Detect which cell encompasses the target text, then output its (x, y) center coordinate. 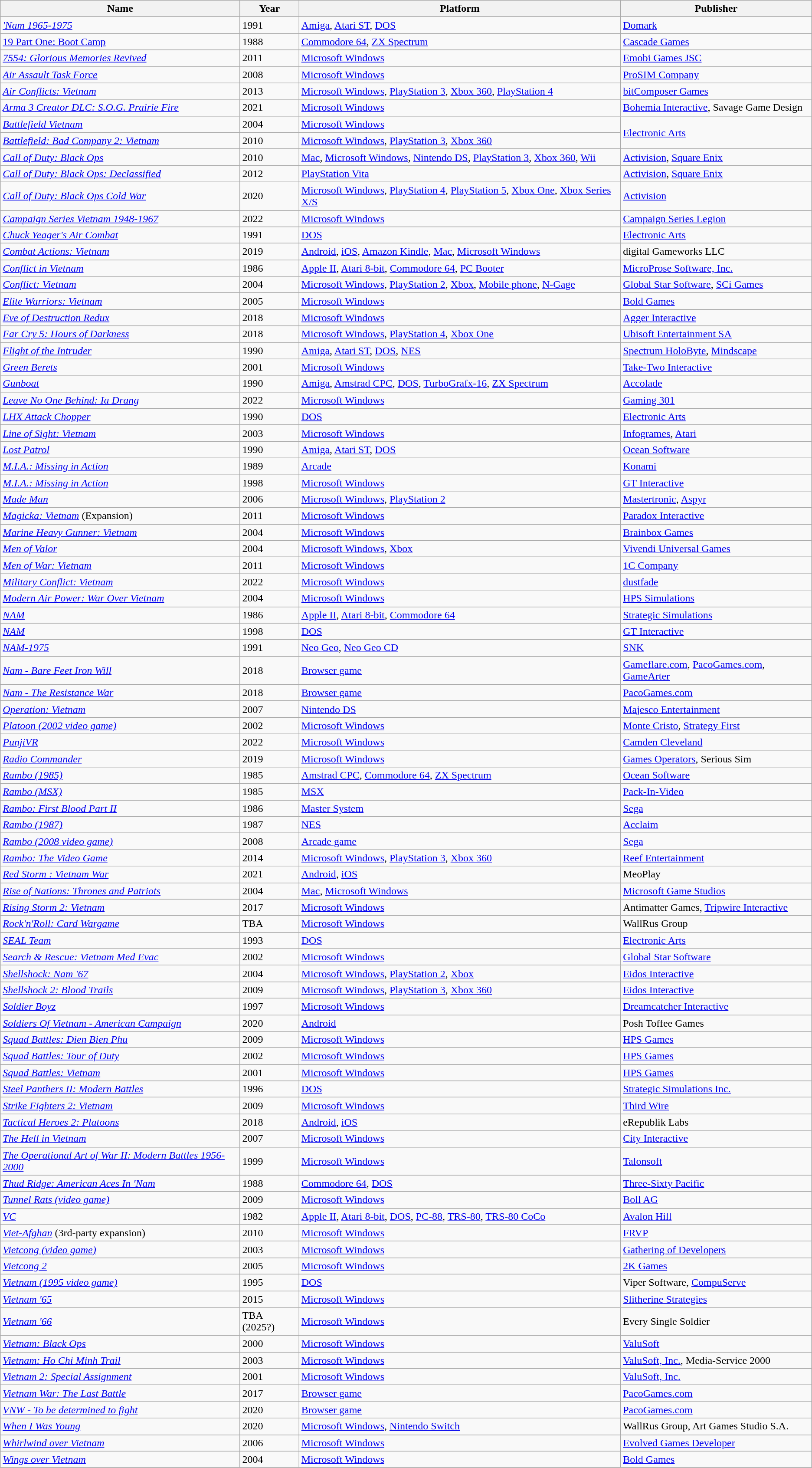
Lost Patrol (120, 450)
Arcade (460, 466)
Vietnam: Ho Chi Minh Trail (120, 1360)
Eve of Destruction Redux (120, 318)
Microsoft Game Studios (717, 891)
PlayStation Vita (460, 174)
Conflict in Vietnam (120, 268)
When I Was Young (120, 1426)
Rambo (1987) (120, 825)
Vivendi Universal Games (717, 549)
ValuSoft, Inc., Media-Service 2000 (717, 1360)
Slitherine Strategies (717, 1299)
Commodore 64, ZX Spectrum (460, 42)
Infogrames, Atari (717, 433)
Accolade (717, 384)
Commodore 64, DOS (460, 1183)
Rambo (MSX) (120, 792)
Call of Duty: Black Ops (120, 157)
Made Man (120, 499)
Modern Air Power: War Over Vietnam (120, 598)
Platoon (2002 video game) (120, 726)
2014 (269, 858)
Call of Duty: Black Ops: Declassified (120, 174)
Talonsoft (717, 1161)
Microsoft Windows, Xbox (460, 549)
Vietnam (1995 video game) (120, 1282)
Monte Cristo, Strategy First (717, 726)
Squad Battles: Dien Bien Phu (120, 1040)
Master System (460, 808)
Radio Commander (120, 759)
Boll AG (717, 1200)
1993 (269, 940)
Conflict: Vietnam (120, 285)
Global Star Software (717, 957)
SEAL Team (120, 940)
Activision (717, 196)
Mastertronic, Aspyr (717, 499)
Red Storm : Vietnam War (120, 874)
WallRus Group, Art Games Studio S.A. (717, 1426)
Reef Entertainment (717, 858)
Whirlwind over Vietnam (120, 1443)
Rise of Nations: Thrones and Patriots (120, 891)
1989 (269, 466)
Vietnam '66 (120, 1322)
2K Games (717, 1266)
Military Conflict: Vietnam (120, 582)
Strategic Simulations (717, 615)
TBA (269, 924)
Rambo (1985) (120, 775)
Three-Sixty Pacific (717, 1183)
Take-Two Interactive (717, 367)
Publisher (717, 9)
Men of War: Vietnam (120, 565)
NAM-1975 (120, 648)
Konami (717, 466)
Posh Toffee Games (717, 1023)
VNW - To be determined to fight (120, 1410)
Vietnam War: The Last Battle (120, 1393)
WallRus Group (717, 924)
Every Single Soldier (717, 1322)
Nintendo DS (460, 709)
2013 (269, 91)
Marine Heavy Gunner: Vietnam (120, 532)
Nam - Bare Feet Iron Will (120, 670)
Vietcong 2 (120, 1266)
Platform (460, 9)
19 Part One: Boot Camp (120, 42)
1997 (269, 1006)
Microsoft Windows, PlayStation 4, Xbox One (460, 334)
Tunnel Rats (video game) (120, 1200)
Rambo: First Blood Part II (120, 808)
1987 (269, 825)
bitComposer Games (717, 91)
Rambo (2008 video game) (120, 841)
7554: Glorious Memories Revived (120, 58)
Tactical Heroes 2: Platoons (120, 1122)
Evolved Games Developer (717, 1443)
Ubisoft Entertainment SA (717, 334)
Emobi Games JSC (717, 58)
Mac, Microsoft Windows (460, 891)
Rambo: The Video Game (120, 858)
Magicka: Vietnam (Expansion) (120, 516)
Majesco Entertainment (717, 709)
Viet-Afghan (3rd-party expansion) (120, 1233)
Squad Battles: Vietnam (120, 1073)
Men of Valor (120, 549)
Microsoft Windows, PlayStation 2, Xbox (460, 973)
MeoPlay (717, 874)
ProSIM Company (717, 75)
Soldier Boyz (120, 1006)
dustfade (717, 582)
Arma 3 Creator DLC: S.O.G. Prairie Fire (120, 108)
Amiga, Amstrad CPC, DOS, TurboGrafx-16, ZX Spectrum (460, 384)
Strike Fighters 2: Vietnam (120, 1106)
Gunboat (120, 384)
Mac, Microsoft Windows, Nintendo DS, PlayStation 3, Xbox 360, Wii (460, 157)
Flight of the Intruder (120, 351)
Third Wire (717, 1106)
TBA (2025?) (269, 1322)
Amiga, Atari ST, DOS, NES (460, 351)
Avalon Hill (717, 1216)
Brainbox Games (717, 532)
Spectrum HoloByte, Mindscape (717, 351)
Soldiers Of Vietnam - American Campaign (120, 1023)
Cascade Games (717, 42)
Apple II, Atari 8-bit, DOS, PC-88, TRS-80, TRS-80 CoCo (460, 1216)
Shellshock: Nam '67 (120, 973)
The Hell in Vietnam (120, 1139)
Strategic Simulations Inc. (717, 1089)
2012 (269, 174)
Bohemia Interactive, Savage Game Design (717, 108)
Operation: Vietnam (120, 709)
Android, iOS, Amazon Kindle, Mac, Microsoft Windows (460, 252)
Neo Geo, Neo Geo CD (460, 648)
Microsoft Windows, Nintendo Switch (460, 1426)
Battlefield: Bad Company 2: Vietnam (120, 141)
Chuck Yeager's Air Combat (120, 235)
Wings over Vietnam (120, 1459)
eRepublik Labs (717, 1122)
ValuSoft (717, 1344)
Amstrad CPC, Commodore 64, ZX Spectrum (460, 775)
Green Berets (120, 367)
Gathering of Developers (717, 1249)
Vietnam: Black Ops (120, 1344)
Campaign Series Legion (717, 218)
Line of Sight: Vietnam (120, 433)
Year (269, 9)
Call of Duty: Black Ops Cold War (120, 196)
Apple II, Atari 8-bit, Commodore 64 (460, 615)
Gaming 301 (717, 400)
Battlefield Vietnam (120, 124)
Agger Interactive (717, 318)
'Nam 1965-1975 (120, 25)
NES (460, 825)
2015 (269, 1299)
Rock'n'Roll: Card Wargame (120, 924)
Paradox Interactive (717, 516)
Vietcong (video game) (120, 1249)
Antimatter Games, Tripwire Interactive (717, 907)
Rising Storm 2: Vietnam (120, 907)
HPS Simulations (717, 598)
Air Assault Task Force (120, 75)
Camden Cleveland (717, 742)
VC (120, 1216)
Campaign Series Vietnam 1948-1967 (120, 218)
Thud Ridge: American Aces In 'Nam (120, 1183)
Domark (717, 25)
LHX Attack Chopper (120, 417)
Gameflare.com, PacoGames.com, GameArter (717, 670)
1995 (269, 1282)
1982 (269, 1216)
Arcade game (460, 841)
Combat Actions: Vietnam (120, 252)
Viper Software, CompuServe (717, 1282)
Android (460, 1023)
Dreamcatcher Interactive (717, 1006)
Vietnam 2: Special Assignment (120, 1377)
Apple II, Atari 8-bit, Commodore 64, PC Booter (460, 268)
The Operational Art of War II: Modern Battles 1956-2000 (120, 1161)
Far Cry 5: Hours of Darkness (120, 334)
Nam - The Resistance War (120, 693)
Microsoft Windows, PlayStation 3, Xbox 360, PlayStation 4 (460, 91)
Microsoft Windows, PlayStation 4, PlayStation 5, Xbox One, Xbox Series X/S (460, 196)
Microsoft Windows, PlayStation 2 (460, 499)
Leave No One Behind: Ia Drang (120, 400)
1996 (269, 1089)
SNK (717, 648)
City Interactive (717, 1139)
ValuSoft, Inc. (717, 1377)
1999 (269, 1161)
FRVP (717, 1233)
MicroProse Software, Inc. (717, 268)
Squad Battles: Tour of Duty (120, 1056)
Name (120, 9)
Games Operators, Serious Sim (717, 759)
Global Star Software, SCi Games (717, 285)
Acclaim (717, 825)
Elite Warriors: Vietnam (120, 301)
Pack-In-Video (717, 792)
Vietnam '65 (120, 1299)
MSX (460, 792)
Steel Panthers II: Modern Battles (120, 1089)
2000 (269, 1344)
Air Conflicts: Vietnam (120, 91)
Microsoft Windows, PlayStation 2, Xbox, Mobile phone, N-Gage (460, 285)
digital Gameworks LLC (717, 252)
PunjiVR (120, 742)
Search & Rescue: Vietnam Med Evac (120, 957)
1C Company (717, 565)
Shellshock 2: Blood Trails (120, 990)
